From the cell containing the given text, extract its center point as (X, Y) coordinate. 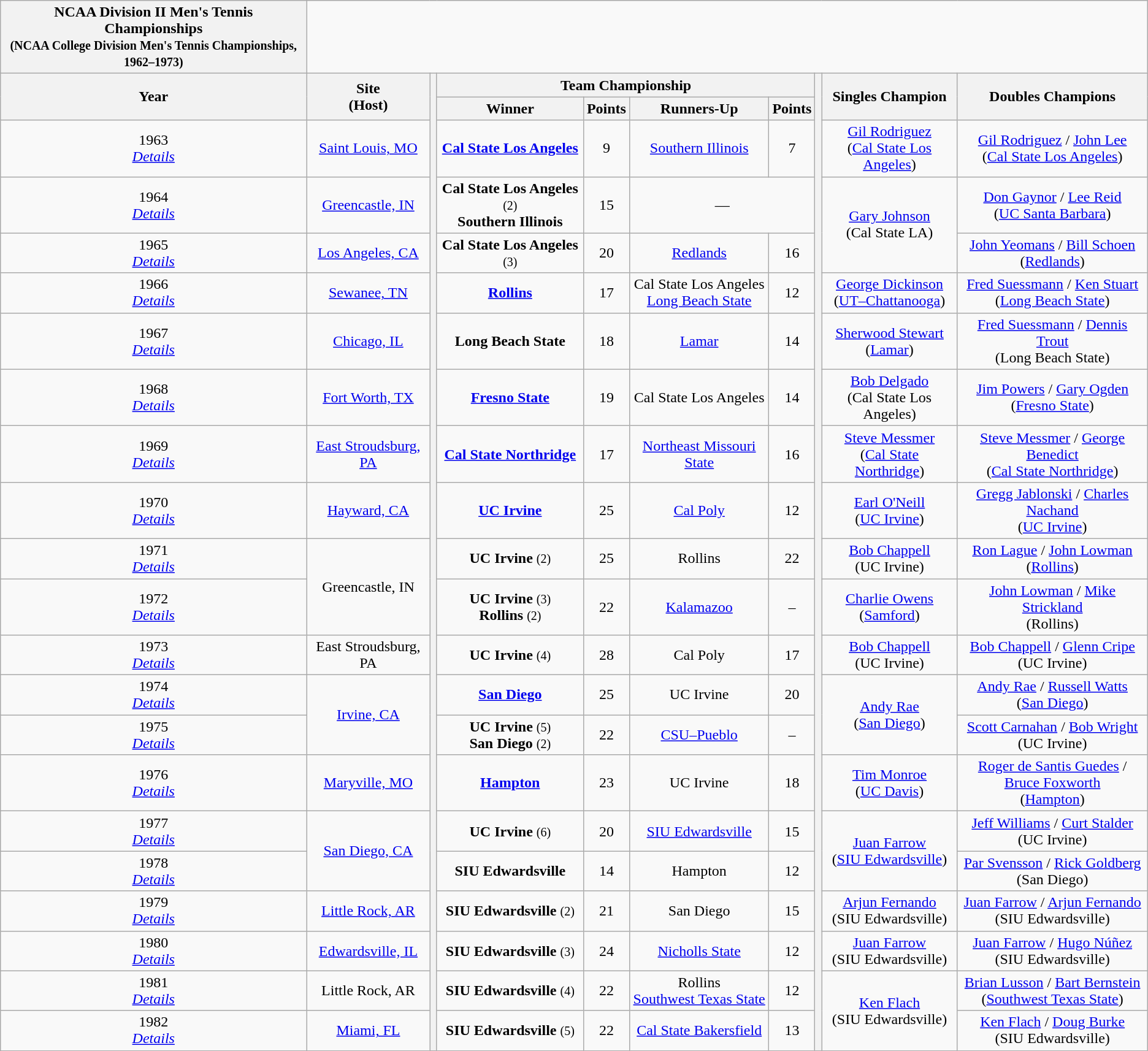
1982Details (153, 1030)
UC Irvine (3)Rollins (2) (510, 607)
— (722, 205)
Southern Illinois (699, 148)
Cal State Northridge (510, 454)
Fresno State (510, 397)
1967Details (153, 341)
24 (606, 950)
Gary Johnson(Cal State LA) (889, 224)
SIU Edwardsville (4) (510, 991)
Brian Lusson / Bart Bernstein(Southwest Texas State) (1052, 991)
1970Details (153, 510)
1972Details (153, 607)
SIU Edwardsville (3) (510, 950)
Los Angeles, CA (368, 253)
Sherwood Stewart(Lamar) (889, 341)
Cal State Los Angeles (2)Southern Illinois (510, 205)
UC Irvine (2) (510, 558)
San Diego, CA (368, 851)
Miami, FL (368, 1030)
Steve Messmer(Cal State Northridge) (889, 454)
Bob Chappell / Glenn Cripe(UC Irvine) (1052, 655)
Hayward, CA (368, 510)
Year (153, 97)
1964Details (153, 205)
1978Details (153, 871)
1976Details (153, 783)
Winner (510, 109)
NCAA Division II Men's Tennis Championships(NCAA College Division Men's Tennis Championships, 1962–1973) (153, 37)
Andy Rae(San Diego) (889, 715)
Saint Louis, MO (368, 148)
Cal State Los AngelesLong Beach State (699, 293)
Runners-Up (699, 109)
UC Irvine (4) (510, 655)
Kalamazoo (699, 607)
UC Irvine (5) San Diego (2) (510, 735)
1973Details (153, 655)
Fred Suessmann / Ken Stuart(Long Beach State) (1052, 293)
21 (606, 911)
Bob Delgado(Cal State Los Angeles) (889, 397)
7 (792, 148)
Singles Champion (889, 97)
1977Details (153, 831)
John Yeomans / Bill Schoen(Redlands) (1052, 253)
Don Gaynor / Lee Reid(UC Santa Barbara) (1052, 205)
1980Details (153, 950)
Jeff Williams / Curt Stalder(UC Irvine) (1052, 831)
23 (606, 783)
Par Svensson / Rick Goldberg(San Diego) (1052, 871)
Chicago, IL (368, 341)
Sewanee, TN (368, 293)
1975Details (153, 735)
1981Details (153, 991)
Juan Farrow / Hugo Núñez(SIU Edwardsville) (1052, 950)
Gil Rodriguez(Cal State Los Angeles) (889, 148)
Ron Lague / John Lowman(Rollins) (1052, 558)
1974Details (153, 695)
Irvine, CA (368, 715)
RollinsSouthwest Texas State (699, 991)
Site(Host) (368, 97)
Andy Rae / Russell Watts(San Diego) (1052, 695)
SIU Edwardsville (2) (510, 911)
CSU–Pueblo (699, 735)
Maryville, MO (368, 783)
SIU Edwardsville (5) (510, 1030)
Fort Worth, TX (368, 397)
John Lowman / Mike Strickland(Rollins) (1052, 607)
1969Details (153, 454)
Cal State Bakersfield (699, 1030)
Cal State Los Angeles (3) (510, 253)
Northeast Missouri State (699, 454)
Lamar (699, 341)
UC Irvine (6) (510, 831)
1966Details (153, 293)
Charlie Owens(Samford) (889, 607)
13 (792, 1030)
1971Details (153, 558)
Steve Messmer / George Benedict(Cal State Northridge) (1052, 454)
Tim Monroe(UC Davis) (889, 783)
Ken Flach / Doug Burke(SIU Edwardsville) (1052, 1030)
Arjun Fernando(SIU Edwardsville) (889, 911)
Gregg Jablonski / Charles Nachand(UC Irvine) (1052, 510)
1963Details (153, 148)
1979Details (153, 911)
9 (606, 148)
Redlands (699, 253)
Edwardsville, IL (368, 950)
Ken Flach(SIU Edwardsville) (889, 1011)
Earl O'Neill(UC Irvine) (889, 510)
Fred Suessmann / Dennis Trout(Long Beach State) (1052, 341)
Doubles Champions (1052, 97)
George Dickinson(UT–Chattanooga) (889, 293)
Gil Rodriguez / John Lee(Cal State Los Angeles) (1052, 148)
Team Championship (626, 85)
28 (606, 655)
19 (606, 397)
Long Beach State (510, 341)
Juan Farrow / Arjun Fernando(SIU Edwardsville) (1052, 911)
Scott Carnahan / Bob Wright(UC Irvine) (1052, 735)
1965Details (153, 253)
Jim Powers / Gary Ogden(Fresno State) (1052, 397)
1968Details (153, 397)
Roger de Santis Guedes / Bruce Foxworth(Hampton) (1052, 783)
Nicholls State (699, 950)
